From the cell containing the given text, extract its center point as (X, Y) coordinate. 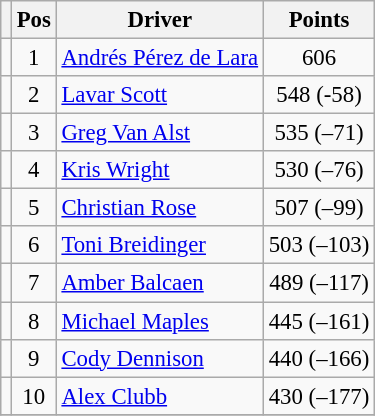
1 (34, 58)
7 (34, 283)
Andrés Pérez de Lara (160, 58)
Toni Breidinger (160, 245)
548 (-58) (318, 95)
3 (34, 133)
10 (34, 396)
9 (34, 358)
440 (–166) (318, 358)
Michael Maples (160, 321)
489 (–117) (318, 283)
535 (–71) (318, 133)
6 (34, 245)
Alex Clubb (160, 396)
8 (34, 321)
Amber Balcaen (160, 283)
530 (–76) (318, 170)
430 (–177) (318, 396)
Kris Wright (160, 170)
Cody Dennison (160, 358)
4 (34, 170)
2 (34, 95)
503 (–103) (318, 245)
Driver (160, 20)
Lavar Scott (160, 95)
5 (34, 208)
Christian Rose (160, 208)
507 (–99) (318, 208)
Pos (34, 20)
606 (318, 58)
445 (–161) (318, 321)
Greg Van Alst (160, 133)
Points (318, 20)
